Search for the cell housing the specified text and yield its (x, y) center coordinate. 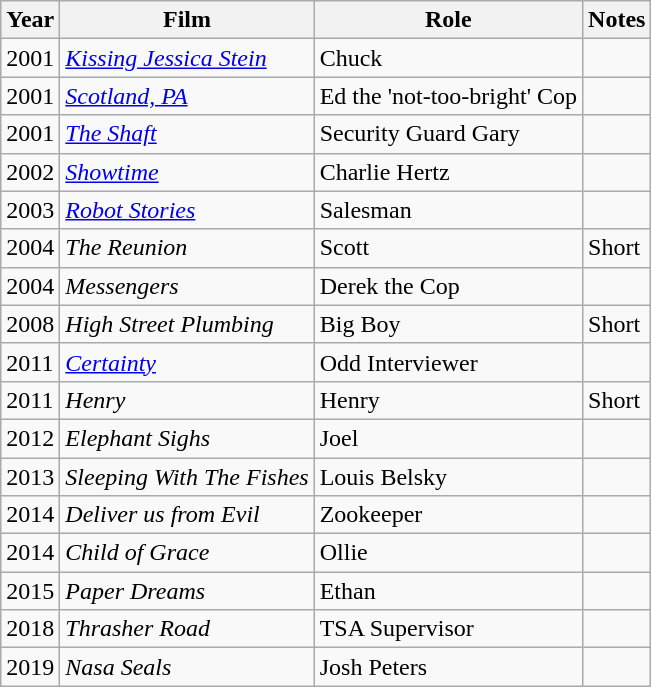
Showtime (187, 172)
Messengers (187, 286)
Sleeping With The Fishes (187, 477)
Odd Interviewer (448, 362)
Kissing Jessica Stein (187, 58)
Robot Stories (187, 210)
Deliver us from Evil (187, 515)
Josh Peters (448, 667)
Zookeeper (448, 515)
Year (30, 20)
Certainty (187, 362)
Ollie (448, 553)
Film (187, 20)
Big Boy (448, 324)
2002 (30, 172)
TSA Supervisor (448, 629)
Notes (617, 20)
Nasa Seals (187, 667)
Ethan (448, 591)
Ed the 'not-too-bright' Cop (448, 96)
Scott (448, 248)
The Shaft (187, 134)
2008 (30, 324)
Scotland, PA (187, 96)
Role (448, 20)
Joel (448, 438)
2018 (30, 629)
Charlie Hertz (448, 172)
Elephant Sighs (187, 438)
Paper Dreams (187, 591)
2003 (30, 210)
2013 (30, 477)
Derek the Cop (448, 286)
Thrasher Road (187, 629)
Security Guard Gary (448, 134)
2015 (30, 591)
2019 (30, 667)
Child of Grace (187, 553)
Salesman (448, 210)
High Street Plumbing (187, 324)
The Reunion (187, 248)
Chuck (448, 58)
Louis Belsky (448, 477)
2012 (30, 438)
